Provide the [X, Y] coordinate of the cell's center where the given text is located.  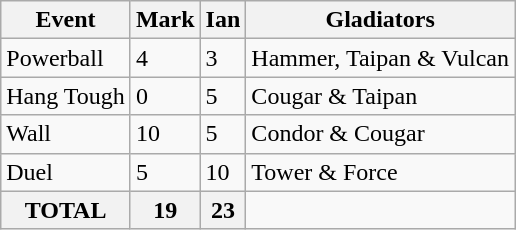
3 [223, 58]
Event [66, 20]
TOTAL [66, 210]
Wall [66, 134]
Duel [66, 172]
0 [165, 96]
Gladiators [380, 20]
Tower & Force [380, 172]
Hang Tough [66, 96]
Cougar & Taipan [380, 96]
Ian [223, 20]
19 [165, 210]
Condor & Cougar [380, 134]
23 [223, 210]
Hammer, Taipan & Vulcan [380, 58]
Mark [165, 20]
4 [165, 58]
Powerball [66, 58]
